For the text-containing cell, return its midpoint in (x, y) coordinate format. 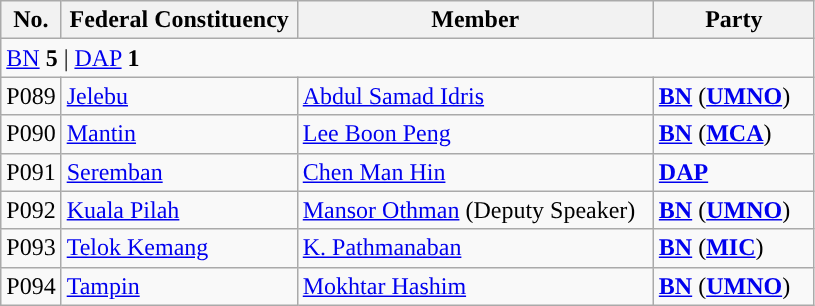
Jelebu (179, 96)
K. Pathmanaban (475, 248)
Telok Kemang (179, 248)
Party (734, 20)
Federal Constituency (179, 20)
Mansor Othman (Deputy Speaker) (475, 210)
DAP (734, 172)
BN (MCA) (734, 134)
BN (MIC) (734, 248)
P090 (31, 134)
Tampin (179, 286)
Mantin (179, 134)
Abdul Samad Idris (475, 96)
P092 (31, 210)
P093 (31, 248)
Lee Boon Peng (475, 134)
P091 (31, 172)
Mokhtar Hashim (475, 286)
Member (475, 20)
No. (31, 20)
P094 (31, 286)
Seremban (179, 172)
P089 (31, 96)
BN 5 | DAP 1 (408, 58)
Chen Man Hin (475, 172)
Kuala Pilah (179, 210)
